Locate the cell with the specified text and output its (X, Y) center coordinate. 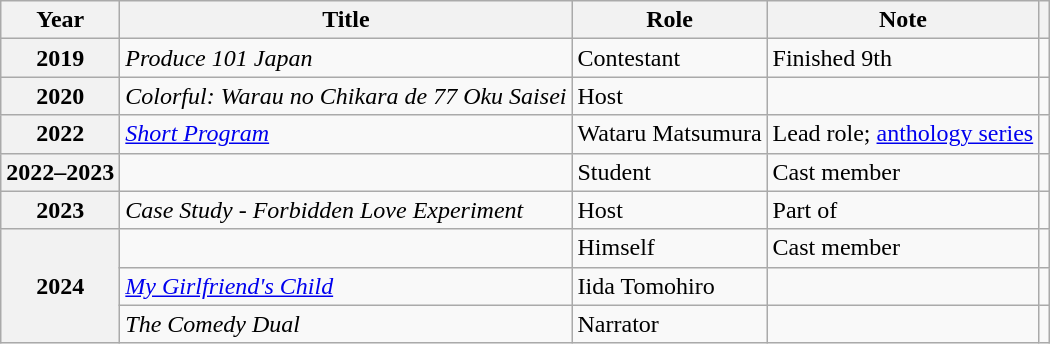
Title (346, 20)
2022 (60, 134)
My Girlfriend's Child (346, 286)
Note (903, 20)
Student (670, 172)
The Comedy Dual (346, 324)
2020 (60, 96)
Contestant (670, 58)
2019 (60, 58)
Lead role; anthology series (903, 134)
2022–2023 (60, 172)
Part of (903, 210)
Wataru Matsumura (670, 134)
Case Study - Forbidden Love Experiment (346, 210)
2023 (60, 210)
Himself (670, 248)
Iida Tomohiro (670, 286)
Finished 9th (903, 58)
Produce 101 Japan (346, 58)
2024 (60, 286)
Short Program (346, 134)
Narrator (670, 324)
Role (670, 20)
Year (60, 20)
Colorful: Warau no Chikara de 77 Oku Saisei (346, 96)
